For the text-containing cell, return its midpoint in (x, y) coordinate format. 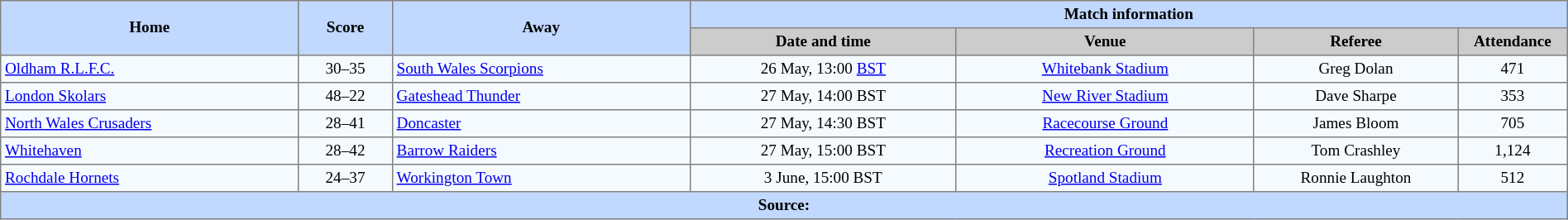
Source: (784, 205)
Home (150, 28)
512 (1513, 179)
Doncaster (541, 124)
Spotland Stadium (1105, 179)
Referee (1355, 41)
353 (1513, 96)
Rochdale Hornets (150, 179)
London Skolars (150, 96)
Date and time (823, 41)
Away (541, 28)
Workington Town (541, 179)
26 May, 13:00 BST (823, 69)
Venue (1105, 41)
Ronnie Laughton (1355, 179)
Gateshead Thunder (541, 96)
Barrow Raiders (541, 151)
North Wales Crusaders (150, 124)
48–22 (346, 96)
Racecourse Ground (1105, 124)
James Bloom (1355, 124)
Greg Dolan (1355, 69)
South Wales Scorpions (541, 69)
Whitehaven (150, 151)
Recreation Ground (1105, 151)
Oldham R.L.F.C. (150, 69)
30–35 (346, 69)
1,124 (1513, 151)
Score (346, 28)
27 May, 15:00 BST (823, 151)
28–41 (346, 124)
28–42 (346, 151)
New River Stadium (1105, 96)
27 May, 14:30 BST (823, 124)
471 (1513, 69)
Tom Crashley (1355, 151)
705 (1513, 124)
27 May, 14:00 BST (823, 96)
Whitebank Stadium (1105, 69)
3 June, 15:00 BST (823, 179)
Attendance (1513, 41)
24–37 (346, 179)
Dave Sharpe (1355, 96)
Match information (1128, 15)
